Determine the (x, y) coordinate at the center of the cell enclosing the given text.  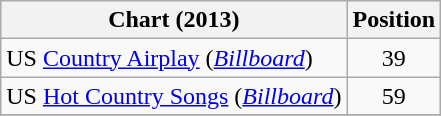
US Country Airplay (Billboard) (174, 58)
Chart (2013) (174, 20)
US Hot Country Songs (Billboard) (174, 96)
Position (394, 20)
59 (394, 96)
39 (394, 58)
